Determine the [x, y] coordinate at the center of the cell enclosing the given text.  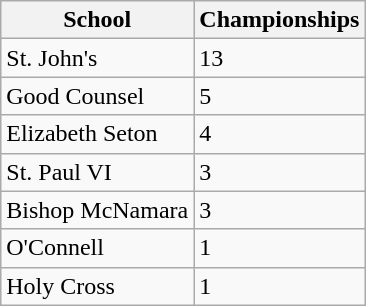
Bishop McNamara [98, 210]
School [98, 20]
Championships [280, 20]
St. Paul VI [98, 172]
Holy Cross [98, 286]
4 [280, 134]
O'Connell [98, 248]
13 [280, 58]
Elizabeth Seton [98, 134]
St. John's [98, 58]
Good Counsel [98, 96]
5 [280, 96]
